Provide the (x, y) coordinate of the cell's center where the given text is located.  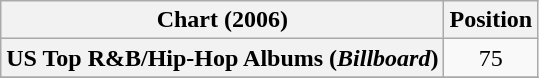
Position (491, 20)
75 (491, 58)
Chart (2006) (222, 20)
US Top R&B/Hip-Hop Albums (Billboard) (222, 58)
